Output the [x, y] coordinate of the center of the cell containing the given text.  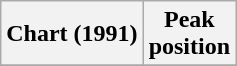
Chart (1991) [72, 34]
Peakposition [189, 34]
